For the text-containing cell, return its midpoint in [X, Y] coordinate format. 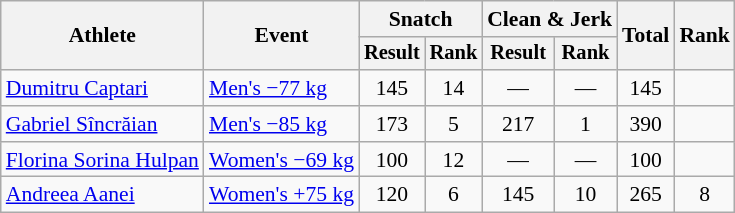
Women's −69 kg [282, 160]
Men's −77 kg [282, 88]
6 [454, 195]
Men's −85 kg [282, 124]
10 [586, 195]
Florina Sorina Hulpan [102, 160]
Gabriel Sîncrăian [102, 124]
Andreea Aanei [102, 195]
390 [646, 124]
173 [392, 124]
Dumitru Captari [102, 88]
265 [646, 195]
Athlete [102, 36]
Event [282, 36]
1 [586, 124]
Women's +75 kg [282, 195]
5 [454, 124]
12 [454, 160]
120 [392, 195]
14 [454, 88]
Snatch [420, 19]
Clean & Jerk [550, 19]
Total [646, 36]
8 [704, 195]
217 [518, 124]
